Extract the [x, y] coordinate from the center of the cell holding the provided text.  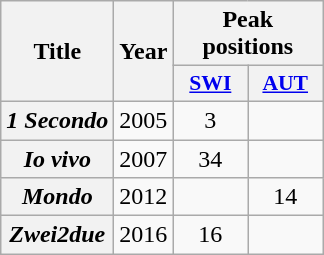
Zwei2due [58, 235]
Peak positions [248, 34]
Mondo [58, 197]
3 [210, 120]
Io vivo [58, 159]
Year [144, 52]
1 Secondo [58, 120]
AUT [286, 84]
2012 [144, 197]
16 [210, 235]
Title [58, 52]
SWI [210, 84]
2007 [144, 159]
2016 [144, 235]
14 [286, 197]
34 [210, 159]
2005 [144, 120]
